Detect which cell encompasses the target text, then output its [X, Y] center coordinate. 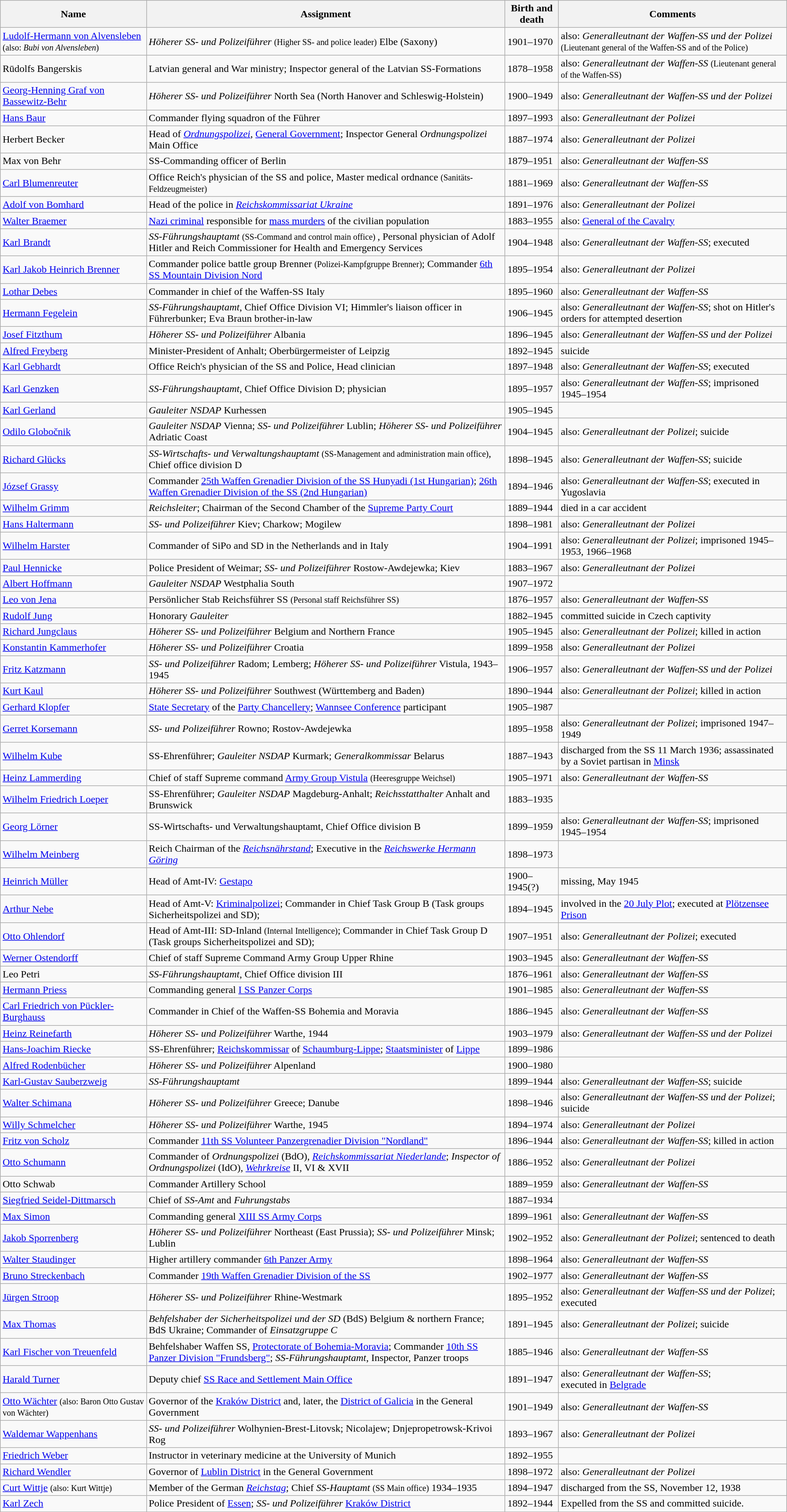
Head of Amt-V: Kriminalpolizei; Commander in Chief Task Group B (Task groups Sicherheitspolizei and SD); [325, 908]
suicide [673, 351]
Rudolf Jung [73, 615]
Leo Petri [73, 974]
also: Generalleutnant der Polizei; imprisoned 1947–1949 [673, 728]
SS-Führungshauptamt, Chief Office Division D; physician [325, 389]
also: General of the Cavalry [673, 220]
Police President of Essen; SS- und Polizeiführer Kraków District [325, 1504]
Latvian general and War ministry; Inspector general of the Latvian SS-Formations [325, 69]
died in a car accident [673, 508]
Höherer SS- und Polizeiführer Rhine-Westmark [325, 1297]
1882–1945 [531, 615]
1891–1947 [531, 1380]
1897–1993 [531, 118]
1899–1958 [531, 648]
Herbert Becker [73, 140]
1890–1944 [531, 691]
Head of Amt-III: SD-Inland (Internal Intelligence); Commander in Chief Task Group D (Task groups Sicherheitspolizei and SD); [325, 936]
SS-Führungshauptamt, Chief Office division III [325, 974]
Member of the German Reichstag; Chief SS-Hauptamt (SS Main office) 1934–1935 [325, 1488]
Heinrich Müller [73, 882]
1892–1944 [531, 1504]
Wilhelm Meinberg [73, 854]
1899–1959 [531, 827]
Höherer SS- und Polizeiführer Belgium and Northern France [325, 632]
Otto Schumann [73, 1162]
Name [73, 14]
also: Generalleutnant der Waffen-SS und der Polizei (Lieutenant general of the Waffen-SS and of the Police) [673, 41]
1889–1959 [531, 1184]
also: Generalleutnant der Polizei; executed [673, 936]
Heinz Reinefarth [73, 1033]
1887–1943 [531, 756]
discharged from the SS, November 12, 1938 [673, 1488]
also: Generalleutnant der Waffen-SS und der Polizei; executed [673, 1297]
Waldemar Wappenhans [73, 1434]
Office Reich's physician of the SS and police, Master medical ordnance (Sanitäts-Feldzeugmeister) [325, 183]
Walter Staudinger [73, 1259]
Karl Zech [73, 1504]
Karl Brandt [73, 242]
Commander police battle group Brenner (Polizei-Kampfgruppe Brenner); Commander 6th SS Mountain Division Nord [325, 269]
Head of the police in Reichskommissariat Ukraine [325, 204]
Höherer SS- und Polizeiführer (Higher SS- and police leader) Elbe (Saxony) [325, 41]
1893–1967 [531, 1434]
also: Generalleutnant der Waffen-SS; executed in Yugoslavia [673, 486]
Honorary Gauleiter [325, 615]
Walter Braemer [73, 220]
Rūdolfs Bangerskis [73, 69]
Office Reich's physician of the SS and Police, Head clinician [325, 367]
1895–1957 [531, 389]
1895–1952 [531, 1297]
also: Generalleutnant der Waffen-SS; shot on Hitler's orders for attempted desertion [673, 313]
Werner Ostendorff [73, 958]
Karl Jakob Heinrich Brenner [73, 269]
Albert Hoffmann [73, 583]
1898–1973 [531, 854]
1881–1969 [531, 183]
Commander in Chief of the Waffen-SS Bohemia and Moravia [325, 1012]
Expelled from the SS and committed suicide. [673, 1504]
1900–1949 [531, 96]
SS-Ehrenführer; Gauleiter NSDAP Magdeburg-Anhalt; Reichsstatthalter Anhalt and Brunswick [325, 799]
Otto Ohlendorf [73, 936]
Walter Schimana [73, 1103]
Höherer SS- und Polizeiführer Croatia [325, 648]
Fritz Katzmann [73, 670]
missing, May 1945 [673, 882]
SS-Wirtschafts- und Verwaltungshauptamt (SS-Management and administration main office), Chief office division D [325, 459]
Commanding general XIII SS Army Corps [325, 1216]
Friedrich Weber [73, 1456]
1886–1945 [531, 1012]
Commander of Ordnungspolizei (BdO), Reichskommissariat Niederlande; Inspector of Ordnungspolizei (IdO), Wehrkreise II, VI & XVII [325, 1162]
Wilhelm Kube [73, 756]
1904–1945 [531, 432]
SS- und Polizeiführer Rowno; Rostov-Awdejewka [325, 728]
Karl-Gustav Sauberzweig [73, 1081]
Hans Baur [73, 118]
SS-Ehrenführer; Gauleiter NSDAP Kurmark; Generalkommissar Belarus [325, 756]
Karl Gerland [73, 410]
Odilo Globočnik [73, 432]
1896–1945 [531, 335]
Heinz Lammerding [73, 778]
Georg Lörner [73, 827]
Arthur Nebe [73, 908]
SS-Ehrenführer; Reichskommissar of Schaumburg-Lippe; Staatsminister of Lippe [325, 1049]
Commanding general I SS Panzer Corps [325, 990]
1906–1957 [531, 670]
also: Generalleutnant der Polizei; sentenced to death [673, 1237]
1895–1954 [531, 269]
Siegfried Seidel-Dittmarsch [73, 1200]
1896–1944 [531, 1141]
1894–1974 [531, 1125]
Wilhelm Friedrich Loeper [73, 799]
1895–1960 [531, 291]
Wilhelm Grimm [73, 508]
also: Generalleutnant der Waffen-SS;executed in Belgrade [673, 1380]
Gauleiter NSDAP Westphalia South [325, 583]
Gauleiter NSDAP Vienna; SS- und Polizeiführer Lublin; Höherer SS- und Polizeiführer Adriatic Coast [325, 432]
also: Generalleutnant der Polizei; imprisoned 1945–1953, 1966–1968 [673, 546]
Leo von Jena [73, 599]
Max von Behr [73, 161]
Commander Artillery School [325, 1184]
Bruno Streckenbach [73, 1276]
1904–1991 [531, 546]
Max Thomas [73, 1325]
Otto Wächter (also: Baron Otto Gustav von Wächter) [73, 1406]
Harald Turner [73, 1380]
1894–1945 [531, 908]
Head of Amt-IV: Gestapo [325, 882]
Wilhelm Harster [73, 546]
Commander 11th SS Volunteer Panzergrenadier Division "Nordland" [325, 1141]
Commander in chief of the Waffen-SS Italy [325, 291]
1876–1957 [531, 599]
Max Simon [73, 1216]
SS- und Polizeiführer Kiev; Charkow; Mogilew [325, 524]
1885–1946 [531, 1352]
1883–1967 [531, 567]
1900–1945(?) [531, 882]
Richard Glücks [73, 459]
1894–1947 [531, 1488]
Karl Fischer von Treuenfeld [73, 1352]
Fritz von Scholz [73, 1141]
Ludolf-Hermann von Alvensleben (also: Bubi von Alvensleben) [73, 41]
Commander 19th Waffen Grenadier Division of the SS [325, 1276]
Behfelshaber der Sicherheitspolizei und der SD (BdS) Belgium & northern France; BdS Ukraine; Commander of Einsatzgruppe C [325, 1325]
Kurt Kaul [73, 691]
1883–1935 [531, 799]
Karl Gebhardt [73, 367]
1905–1971 [531, 778]
SS-Führungshauptamt [325, 1081]
1899–1961 [531, 1216]
1903–1979 [531, 1033]
1894–1946 [531, 486]
Jakob Sporrenberg [73, 1237]
1898–1964 [531, 1259]
Curt Wittje (also: Kurt Wittje) [73, 1488]
1887–1934 [531, 1200]
Birth and death [531, 14]
Instructor in veterinary medicine at the University of Munich [325, 1456]
Hermann Fegelein [73, 313]
Höherer SS- und Polizeiführer Northeast (East Prussia); SS- und Polizeiführer Minsk; Lublin [325, 1237]
1907–1972 [531, 583]
Police President of Weimar; SS- und Polizeiführer Rostow-Awdejewka; Kiev [325, 567]
1892–1945 [531, 351]
Höherer SS- und Polizeiführer Southwest (Württemberg and Baden) [325, 691]
1876–1961 [531, 974]
Gerret Korsemann [73, 728]
Höherer SS- und Polizeiführer Albania [325, 335]
1906–1945 [531, 313]
Georg-Henning Graf von Bassewitz-Behr [73, 96]
Höherer SS- und Polizeiführer North Sea (North Hanover and Schleswig-Holstein) [325, 96]
1892–1955 [531, 1456]
Chief of staff Supreme Command Army Group Upper Rhine [325, 958]
1898–1945 [531, 459]
1899–1986 [531, 1049]
Governor of Lublin District in the General Government [325, 1472]
Otto Schwab [73, 1184]
Minister-President of Anhalt; Oberbürgermeister of Leipzig [325, 351]
1897–1948 [531, 367]
Paul Hennicke [73, 567]
Willy Schmelcher [73, 1125]
Gerhard Klopfer [73, 707]
Deputy chief SS Race and Settlement Main Office [325, 1380]
involved in the 20 July Plot; executed at Plötzensee Prison [673, 908]
Alfred Rodenbücher [73, 1065]
Richard Jungclaus [73, 632]
1889–1944 [531, 508]
1898–1972 [531, 1472]
Josef Fitzthum [73, 335]
Assignment [325, 14]
1891–1945 [531, 1325]
Commander 25th Waffen Grenadier Division of the SS Hunyadi (1st Hungarian); 26th Waffen Grenadier Division of the SS (2nd Hungarian) [325, 486]
Higher artillery commander 6th Panzer Army [325, 1259]
Chief of SS-Amt and Fuhrungstabs [325, 1200]
1898–1981 [531, 524]
1879–1951 [531, 161]
1907–1951 [531, 936]
Reichsleiter; Chairman of the Second Chamber of the Supreme Party Court [325, 508]
Nazi criminal responsible for mass murders of the civilian population [325, 220]
1895–1958 [531, 728]
1904–1948 [531, 242]
SS-Commanding officer of Berlin [325, 161]
1898–1946 [531, 1103]
committed suicide in Czech captivity [673, 615]
Hermann Priess [73, 990]
Alfred Freyberg [73, 351]
Chief of staff Supreme command Army Group Vistula (Heeresgruppe Weichsel) [325, 778]
Jürgen Stroop [73, 1297]
1901–1970 [531, 41]
Commander of SiPo and SD in the Netherlands and in Italy [325, 546]
Adolf von Bomhard [73, 204]
also: Generalleutnant der Waffen-SS; killed in action [673, 1141]
Governor of the Kraków District and, later, the District of Galicia in the General Government [325, 1406]
Höherer SS- und Polizeiführer Warthe, 1944 [325, 1033]
Höherer SS- und Polizeiführer Greece; Danube [325, 1103]
Karl Genzken [73, 389]
State Secretary of the Party Chancellery; Wannsee Conference participant [325, 707]
1902–1952 [531, 1237]
SS- und Polizeiführer Wolhynien-Brest-Litovsk; Nicolajew; Dnjepropetrowsk-Krivoi Rog [325, 1434]
also: Generalleutnant der Waffen-SS (Lieutenant general of the Waffen-SS) [673, 69]
1901–1985 [531, 990]
also: Generalleutnant der Waffen-SS und der Polizei; suicide [673, 1103]
Carl Blumenreuter [73, 183]
Gauleiter NSDAP Kurhessen [325, 410]
Persönlicher Stab Reichsführer SS (Personal staff Reichsführer SS) [325, 599]
discharged from the SS 11 March 1936; assassinated by a Soviet partisan in Minsk [673, 756]
1899–1944 [531, 1081]
Carl Friedrich von Pückler-Burghauss [73, 1012]
Hans Haltermann [73, 524]
1905–1987 [531, 707]
Höherer SS- und Polizeiführer Warthe, 1945 [325, 1125]
1901–1949 [531, 1406]
Lothar Debes [73, 291]
József Grassy [73, 486]
1902–1977 [531, 1276]
1878–1958 [531, 69]
SS-Wirtschafts- und Verwaltungshauptamt, Chief Office division B [325, 827]
Richard Wendler [73, 1472]
1900–1980 [531, 1065]
Hans-Joachim Riecke [73, 1049]
Commander flying squadron of the Führer [325, 118]
Reich Chairman of the Reichsnährstand; Executive in the Reichswerke Hermann Göring [325, 854]
SS-Führungshauptamt, Chief Office Division VI; Himmler's liaison officer in Führerbunker; Eva Braun brother-in-law [325, 313]
Head of Ordnungspolizei, General Government; Inspector General Ordnungspolizei Main Office [325, 140]
Höherer SS- und Polizeiführer Alpenland [325, 1065]
Konstantin Kammerhofer [73, 648]
1886–1952 [531, 1162]
1903–1945 [531, 958]
Comments [673, 14]
1887–1974 [531, 140]
1891–1976 [531, 204]
1883–1955 [531, 220]
SS- und Polizeiführer Radom; Lemberg; Höherer SS- und Polizeiführer Vistula, 1943–1945 [325, 670]
